Identify which cell holds the provided text, then report its [x, y] central coordinate. 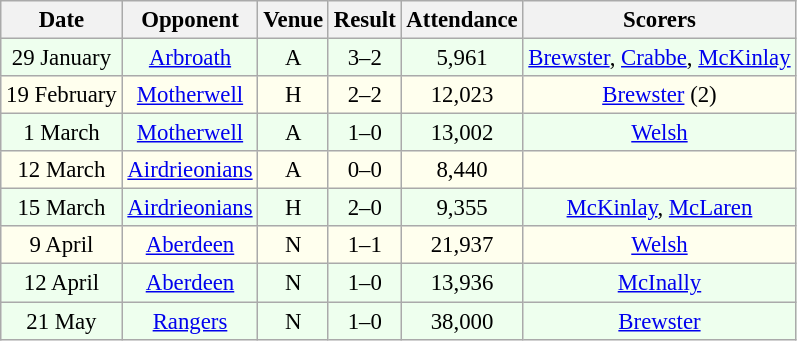
8,440 [462, 170]
3–2 [364, 58]
21 May [62, 321]
Result [364, 20]
1 March [62, 133]
Venue [294, 20]
McInally [660, 283]
21,937 [462, 245]
Arbroath [190, 58]
13,002 [462, 133]
Brewster, Crabbe, McKinlay [660, 58]
Opponent [190, 20]
15 March [62, 208]
McKinlay, McLaren [660, 208]
19 February [62, 95]
9 April [62, 245]
Brewster (2) [660, 95]
13,936 [462, 283]
12 April [62, 283]
Brewster [660, 321]
2–0 [364, 208]
5,961 [462, 58]
Rangers [190, 321]
2–2 [364, 95]
Attendance [462, 20]
Date [62, 20]
12 March [62, 170]
38,000 [462, 321]
29 January [62, 58]
12,023 [462, 95]
1–1 [364, 245]
0–0 [364, 170]
9,355 [462, 208]
Scorers [660, 20]
